Determine the (x, y) coordinate at the center of the cell enclosing the given text.  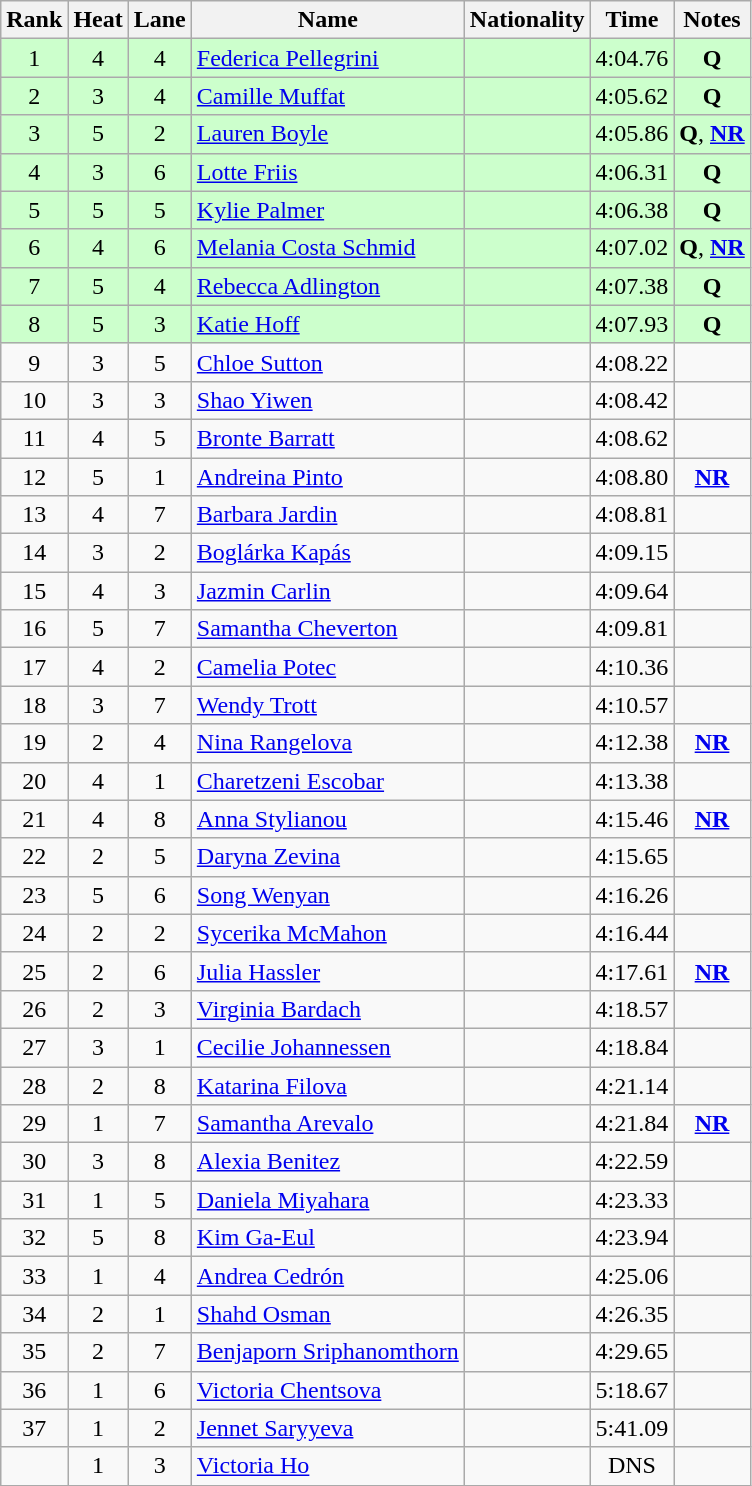
37 (34, 1428)
Rank (34, 20)
4:04.76 (632, 58)
14 (34, 553)
Katarina Filova (328, 1085)
Kim Ga-Eul (328, 1238)
Notes (712, 20)
4:10.36 (632, 667)
Rebecca Adlington (328, 286)
29 (34, 1124)
4:18.57 (632, 1009)
18 (34, 705)
Benjaporn Sriphanomthorn (328, 1352)
4:26.35 (632, 1314)
Jazmin Carlin (328, 591)
30 (34, 1162)
Jennet Saryyeva (328, 1428)
10 (34, 400)
20 (34, 781)
28 (34, 1085)
4:08.42 (632, 400)
4:05.86 (632, 134)
34 (34, 1314)
Samantha Arevalo (328, 1124)
4:29.65 (632, 1352)
Sycerika McMahon (328, 933)
Lauren Boyle (328, 134)
13 (34, 515)
Nationality (527, 20)
4:16.26 (632, 895)
Camille Muffat (328, 96)
27 (34, 1047)
4:07.93 (632, 324)
4:18.84 (632, 1047)
4:21.14 (632, 1085)
4:09.15 (632, 553)
Alexia Benitez (328, 1162)
Victoria Ho (328, 1466)
4:23.94 (632, 1238)
24 (34, 933)
5:41.09 (632, 1428)
31 (34, 1200)
15 (34, 591)
Time (632, 20)
Boglárka Kapás (328, 553)
Daniela Miyahara (328, 1200)
4:16.44 (632, 933)
Bronte Barratt (328, 438)
Cecilie Johannessen (328, 1047)
33 (34, 1276)
4:08.81 (632, 515)
Heat (98, 20)
4:05.62 (632, 96)
Shahd Osman (328, 1314)
4:09.81 (632, 629)
4:08.22 (632, 362)
Andreina Pinto (328, 477)
26 (34, 1009)
Name (328, 20)
4:13.38 (632, 781)
Camelia Potec (328, 667)
4:15.65 (632, 857)
11 (34, 438)
Melania Costa Schmid (328, 248)
Anna Stylianou (328, 819)
Lotte Friis (328, 172)
Shao Yiwen (328, 400)
4:22.59 (632, 1162)
DNS (632, 1466)
21 (34, 819)
4:21.84 (632, 1124)
19 (34, 743)
4:12.38 (632, 743)
22 (34, 857)
Federica Pellegrini (328, 58)
5:18.67 (632, 1390)
Julia Hassler (328, 971)
9 (34, 362)
4:07.38 (632, 286)
Lane (160, 20)
16 (34, 629)
Samantha Cheverton (328, 629)
25 (34, 971)
Virginia Bardach (328, 1009)
4:06.38 (632, 210)
4:08.62 (632, 438)
4:08.80 (632, 477)
4:06.31 (632, 172)
Kylie Palmer (328, 210)
Nina Rangelova (328, 743)
36 (34, 1390)
4:09.64 (632, 591)
Victoria Chentsova (328, 1390)
4:25.06 (632, 1276)
4:17.61 (632, 971)
Andrea Cedrón (328, 1276)
Daryna Zevina (328, 857)
35 (34, 1352)
4:07.02 (632, 248)
4:15.46 (632, 819)
17 (34, 667)
Charetzeni Escobar (328, 781)
Wendy Trott (328, 705)
12 (34, 477)
Song Wenyan (328, 895)
Barbara Jardin (328, 515)
Katie Hoff (328, 324)
4:23.33 (632, 1200)
23 (34, 895)
4:10.57 (632, 705)
32 (34, 1238)
Chloe Sutton (328, 362)
